Capture the cell that displays the provided text and extract its (X, Y) central coordinate. 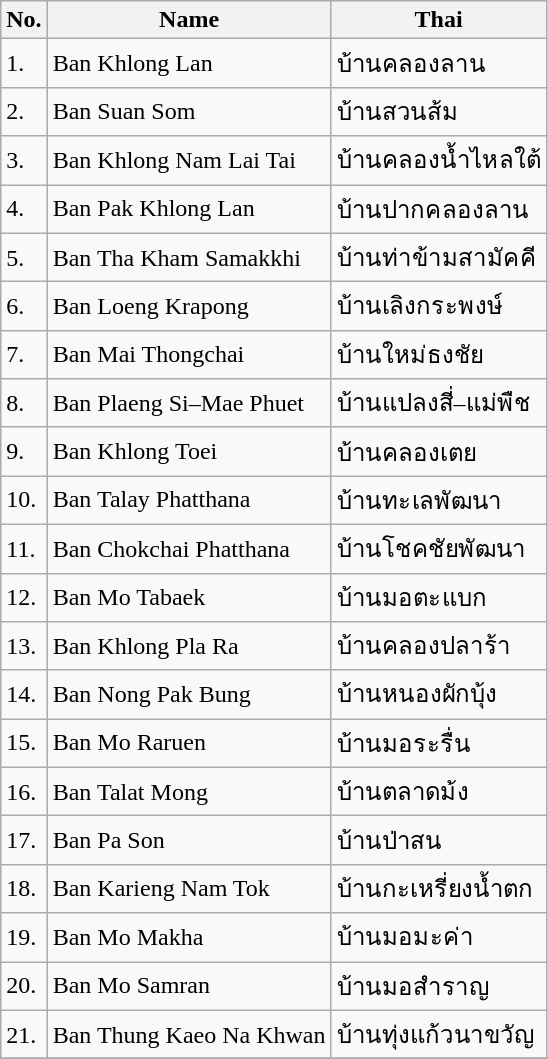
Ban Mai Thongchai (189, 354)
14. (24, 694)
11. (24, 548)
21. (24, 1034)
5. (24, 258)
Ban Chokchai Phatthana (189, 548)
Ban Khlong Lan (189, 64)
Ban Mo Tabaek (189, 598)
Ban Khlong Pla Ra (189, 646)
8. (24, 404)
16. (24, 792)
Ban Tha Kham Samakkhi (189, 258)
Ban Talat Mong (189, 792)
Ban Suan Som (189, 112)
4. (24, 208)
13. (24, 646)
12. (24, 598)
15. (24, 744)
บ้านสวนส้ม (438, 112)
3. (24, 160)
Ban Mo Samran (189, 986)
บ้านทะเลพัฒนา (438, 500)
บ้านคลองเตย (438, 452)
20. (24, 986)
Ban Mo Raruen (189, 744)
Ban Mo Makha (189, 938)
No. (24, 20)
9. (24, 452)
บ้านทุ่งแก้วนาขวัญ (438, 1034)
บ้านมอระรื่น (438, 744)
บ้านมอตะแบก (438, 598)
บ้านคลองน้ำไหลใต้ (438, 160)
Ban Loeng Krapong (189, 306)
บ้านเลิงกระพงษ์ (438, 306)
10. (24, 500)
Thai (438, 20)
บ้านป่าสน (438, 840)
บ้านหนองผักบุ้ง (438, 694)
บ้านแปลงสี่–แม่พืช (438, 404)
บ้านคลองปลาร้า (438, 646)
Ban Thung Kaeo Na Khwan (189, 1034)
Ban Karieng Nam Tok (189, 888)
17. (24, 840)
1. (24, 64)
บ้านโชคชัยพัฒนา (438, 548)
Ban Plaeng Si–Mae Phuet (189, 404)
18. (24, 888)
บ้านคลองลาน (438, 64)
บ้านใหม่ธงชัย (438, 354)
Ban Pa Son (189, 840)
19. (24, 938)
บ้านปากคลองลาน (438, 208)
2. (24, 112)
Ban Talay Phatthana (189, 500)
บ้านกะเหรี่ยงน้ำตก (438, 888)
Ban Khlong Toei (189, 452)
Ban Khlong Nam Lai Tai (189, 160)
บ้านมอสำราญ (438, 986)
Ban Pak Khlong Lan (189, 208)
บ้านท่าข้ามสามัคคี (438, 258)
6. (24, 306)
Ban Nong Pak Bung (189, 694)
บ้านมอมะค่า (438, 938)
Name (189, 20)
บ้านตลาดม้ง (438, 792)
7. (24, 354)
